Scan for the cell matching the given text and deliver its (x, y) coordinate at center. 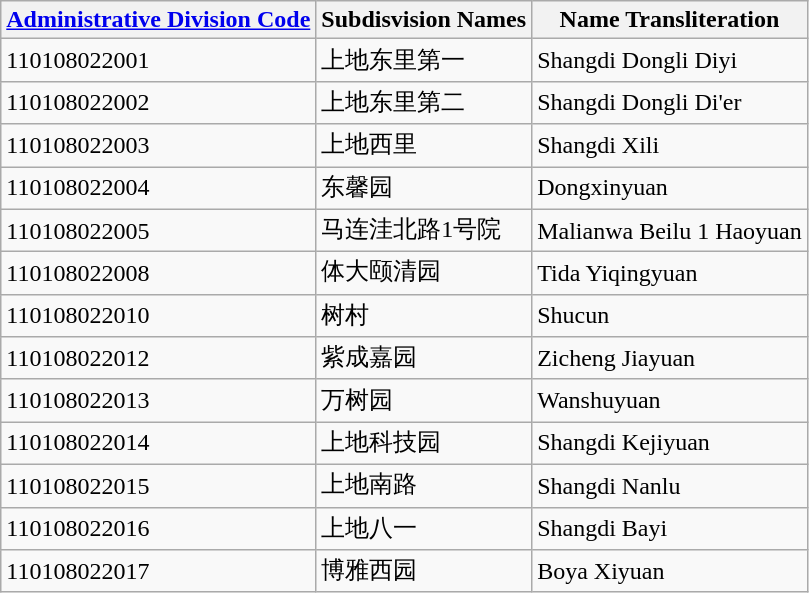
Subdisvision Names (424, 20)
上地西里 (424, 146)
上地南路 (424, 486)
110108022008 (158, 274)
Administrative Division Code (158, 20)
110108022004 (158, 188)
Boya Xiyuan (670, 572)
博雅西园 (424, 572)
110108022010 (158, 316)
万树园 (424, 400)
110108022003 (158, 146)
Shangdi Bayi (670, 528)
110108022002 (158, 102)
110108022001 (158, 60)
上地东里第一 (424, 60)
110108022017 (158, 572)
110108022012 (158, 358)
Shangdi Dongli Diyi (670, 60)
上地八一 (424, 528)
110108022013 (158, 400)
Name Transliteration (670, 20)
110108022014 (158, 444)
Wanshuyuan (670, 400)
Shangdi Nanlu (670, 486)
Shangdi Kejiyuan (670, 444)
110108022016 (158, 528)
紫成嘉园 (424, 358)
Shangdi Dongli Di'er (670, 102)
Shucun (670, 316)
110108022005 (158, 230)
上地科技园 (424, 444)
Malianwa Beilu 1 Haoyuan (670, 230)
上地东里第二 (424, 102)
110108022015 (158, 486)
马连洼北路1号院 (424, 230)
Zicheng Jiayuan (670, 358)
Dongxinyuan (670, 188)
东馨园 (424, 188)
体大颐清园 (424, 274)
Shangdi Xili (670, 146)
树村 (424, 316)
Tida Yiqingyuan (670, 274)
